Detect which cell encompasses the target text, then output its [x, y] center coordinate. 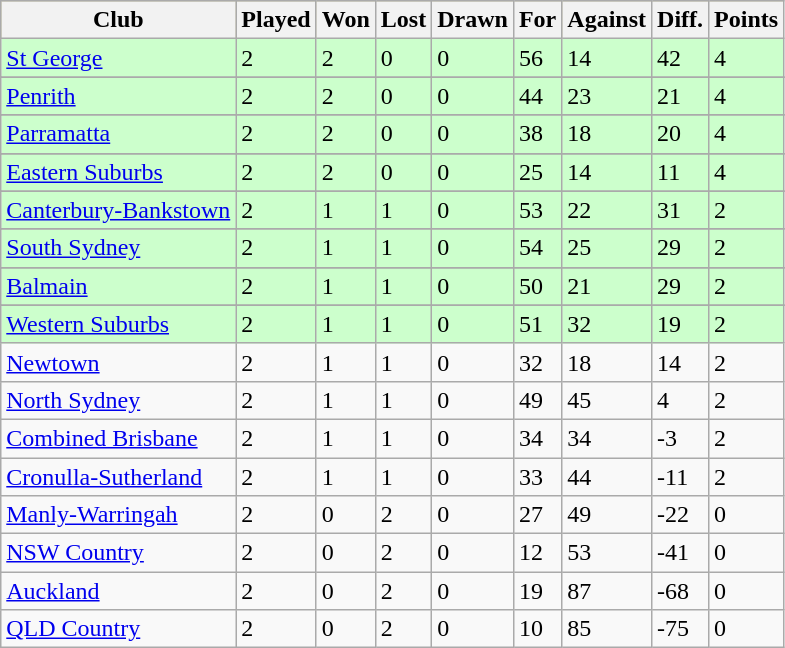
-22 [680, 515]
50 [537, 286]
Western Suburbs [118, 324]
Club [118, 20]
Cronulla-Sutherland [118, 477]
Newtown [118, 362]
11 [680, 172]
20 [680, 134]
23 [607, 96]
Eastern Suburbs [118, 172]
22 [607, 210]
Penrith [118, 96]
North Sydney [118, 400]
Won [346, 20]
QLD Country [118, 629]
Points [746, 20]
51 [537, 324]
Canterbury-Bankstown [118, 210]
-41 [680, 553]
10 [537, 629]
56 [537, 58]
87 [607, 591]
-68 [680, 591]
Manly-Warringah [118, 515]
-75 [680, 629]
Drawn [473, 20]
38 [537, 134]
Against [607, 20]
85 [607, 629]
Parramatta [118, 134]
54 [537, 248]
27 [537, 515]
33 [537, 477]
42 [680, 58]
Diff. [680, 20]
Combined Brisbane [118, 438]
Played [276, 20]
Lost [403, 20]
Auckland [118, 591]
St George [118, 58]
45 [607, 400]
Balmain [118, 286]
-3 [680, 438]
For [537, 20]
31 [680, 210]
12 [537, 553]
South Sydney [118, 248]
-11 [680, 477]
NSW Country [118, 553]
